Scan for the cell matching the given text and deliver its (X, Y) coordinate at center. 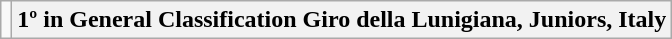
1º in General Classification Giro della Lunigiana, Juniors, Italy (342, 20)
